Capture the cell that displays the provided text and extract its [X, Y] central coordinate. 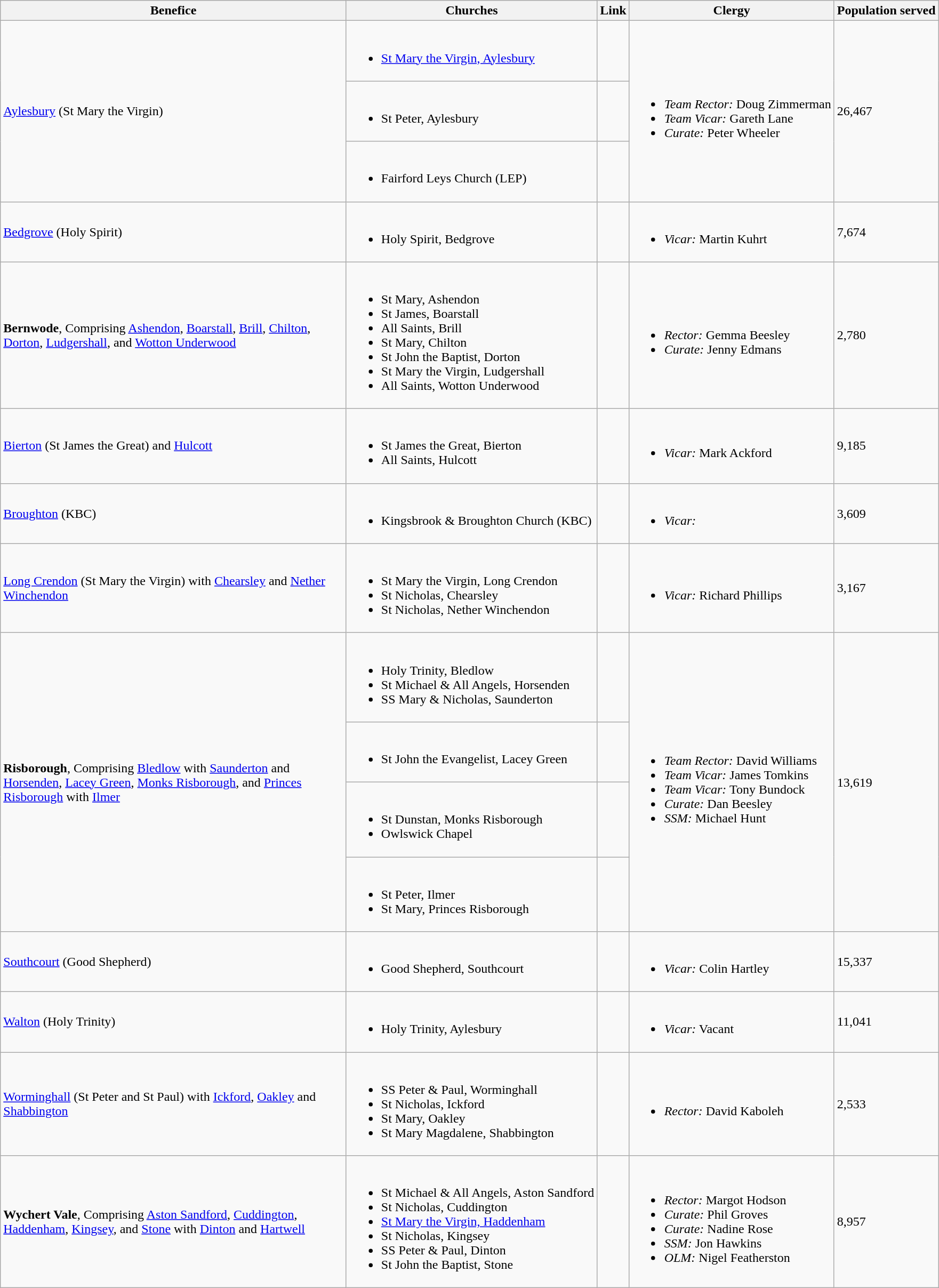
Kingsbrook & Broughton Church (KBC) [471, 513]
Worminghall (St Peter and St Paul) with Ickford, Oakley and Shabbington [174, 1104]
Vicar: Vacant [732, 1022]
2,780 [886, 335]
13,619 [886, 782]
2,533 [886, 1104]
SS Peter & Paul, WorminghallSt Nicholas, IckfordSt Mary, OakleySt Mary Magdalene, Shabbington [471, 1104]
Holy Trinity, BledlowSt Michael & All Angels, HorsendenSS Mary & Nicholas, Saunderton [471, 677]
Bierton (St James the Great) and Hulcott [174, 446]
15,337 [886, 962]
Aylesbury (St Mary the Virgin) [174, 111]
Vicar: Richard Phillips [732, 588]
Vicar: [732, 513]
Walton (Holy Trinity) [174, 1022]
Bernwode, Comprising Ashendon, Boarstall, Brill, Chilton, Dorton, Ludgershall, and Wotton Underwood [174, 335]
Holy Trinity, Aylesbury [471, 1022]
Fairford Leys Church (LEP) [471, 172]
Clergy [732, 11]
St Dunstan, Monks RisboroughOwlswick Chapel [471, 819]
Vicar: Mark Ackford [732, 446]
11,041 [886, 1022]
Team Rector: David WilliamsTeam Vicar: James TomkinsTeam Vicar: Tony BundockCurate: Dan BeesleySSM: Michael Hunt [732, 782]
Rector: Margot HodsonCurate: Phil GrovesCurate: Nadine RoseSSM: Jon HawkinsOLM: Nigel Featherston [732, 1222]
Risborough, Comprising Bledlow with Saunderton and Horsenden, Lacey Green, Monks Risborough, and Princes Risborough with Ilmer [174, 782]
Churches [471, 11]
Link [613, 11]
9,185 [886, 446]
Bedgrove (Holy Spirit) [174, 231]
Population served [886, 11]
Wychert Vale, Comprising Aston Sandford, Cuddington, Haddenham, Kingsey, and Stone with Dinton and Hartwell [174, 1222]
St Mary the Virgin, Aylesbury [471, 51]
Team Rector: Doug ZimmermanTeam Vicar: Gareth LaneCurate: Peter Wheeler [732, 111]
3,167 [886, 588]
St John the Evangelist, Lacey Green [471, 752]
St Peter, Aylesbury [471, 111]
Holy Spirit, Bedgrove [471, 231]
Rector: Gemma BeesleyCurate: Jenny Edmans [732, 335]
Broughton (KBC) [174, 513]
Vicar: Martin Kuhrt [732, 231]
Long Crendon (St Mary the Virgin) with Chearsley and Nether Winchendon [174, 588]
Vicar: Colin Hartley [732, 962]
St Peter, IlmerSt Mary, Princes Risborough [471, 894]
Southcourt (Good Shepherd) [174, 962]
7,674 [886, 231]
Rector: David Kaboleh [732, 1104]
St James the Great, BiertonAll Saints, Hulcott [471, 446]
Benefice [174, 11]
8,957 [886, 1222]
Good Shepherd, Southcourt [471, 962]
3,609 [886, 513]
St Mary the Virgin, Long CrendonSt Nicholas, ChearsleySt Nicholas, Nether Winchendon [471, 588]
26,467 [886, 111]
